Capture the cell that displays the provided text and extract its [X, Y] central coordinate. 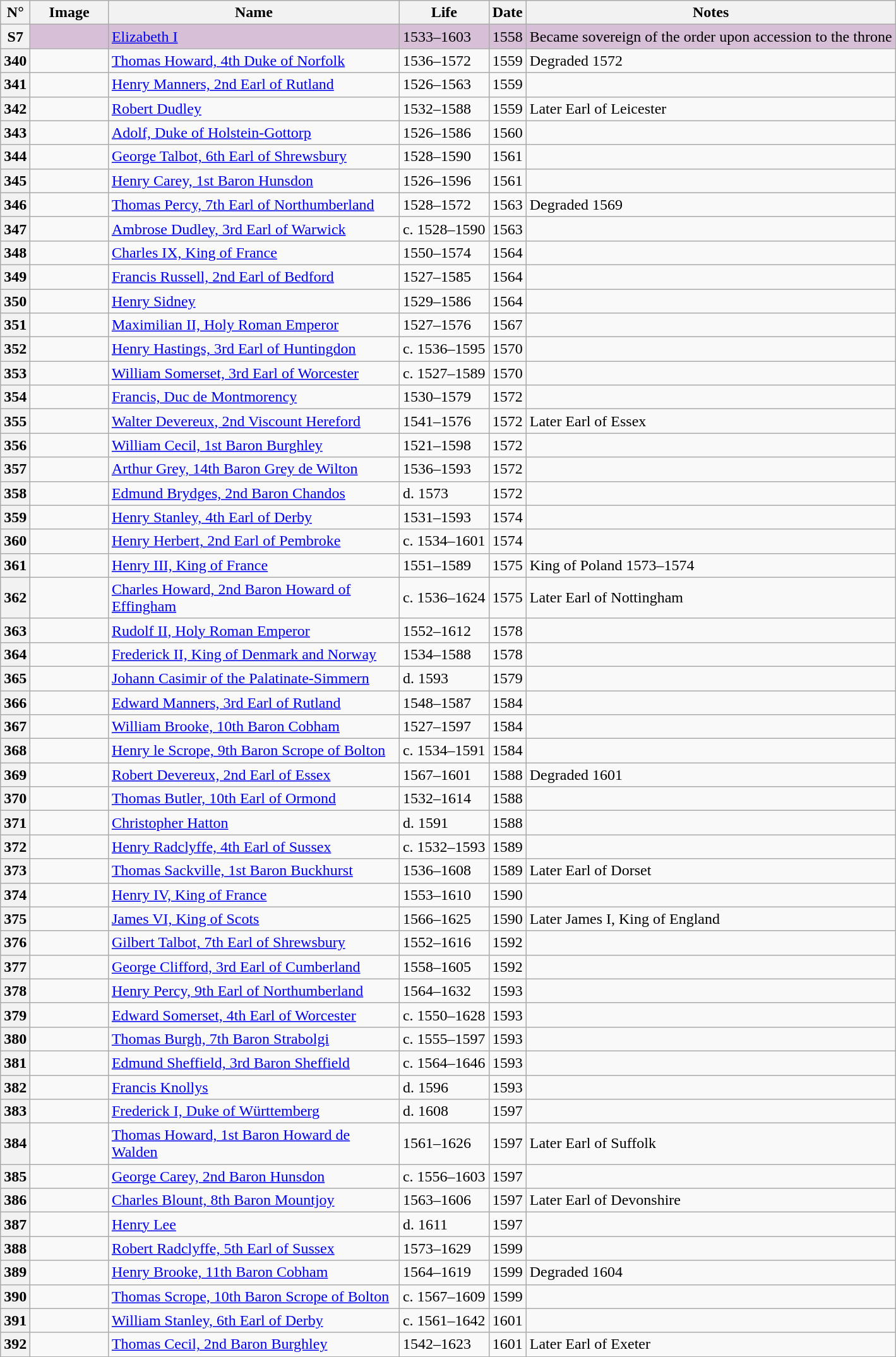
d. 1608 [444, 1111]
Gilbert Talbot, 7th Earl of Shrewsbury [254, 943]
Edmund Sheffield, 3rd Baron Sheffield [254, 1063]
371 [15, 823]
c. 1550–1628 [444, 1015]
Henry Carey, 1st Baron Hunsdon [254, 181]
c. 1534–1591 [444, 751]
Elizabeth I [254, 37]
1531–1593 [444, 517]
Edmund Brydges, 2nd Baron Chandos [254, 493]
Robert Dudley [254, 109]
Adolf, Duke of Holstein-Gottorp [254, 133]
1579 [508, 678]
Later Earl of Suffolk [711, 1144]
391 [15, 1320]
352 [15, 349]
344 [15, 157]
382 [15, 1087]
354 [15, 397]
Notes [711, 13]
d. 1611 [444, 1224]
376 [15, 943]
c. 1536–1595 [444, 349]
Walter Devereux, 2nd Viscount Hereford [254, 421]
S7 [15, 37]
Edward Somerset, 4th Earl of Worcester [254, 1015]
Henry Radclyffe, 4th Earl of Sussex [254, 847]
George Carey, 2nd Baron Hunsdon [254, 1176]
Name [254, 13]
George Clifford, 3rd Earl of Cumberland [254, 967]
378 [15, 991]
Thomas Sackville, 1st Baron Buckhurst [254, 871]
388 [15, 1248]
343 [15, 133]
1541–1576 [444, 421]
380 [15, 1039]
392 [15, 1344]
Thomas Burgh, 7th Baron Strabolgi [254, 1039]
Degraded 1604 [711, 1272]
James VI, King of Scots [254, 919]
377 [15, 967]
Later Earl of Leicester [711, 109]
Later Earl of Dorset [711, 871]
386 [15, 1200]
Henry Herbert, 2nd Earl of Pembroke [254, 541]
Degraded 1601 [711, 775]
1528–1572 [444, 205]
389 [15, 1272]
Francis Russell, 2nd Earl of Bedford [254, 277]
358 [15, 493]
1527–1576 [444, 325]
Thomas Howard, 1st Baron Howard de Walden [254, 1144]
1532–1588 [444, 109]
William Somerset, 3rd Earl of Worcester [254, 373]
1526–1596 [444, 181]
Thomas Butler, 10th Earl of Ormond [254, 799]
Francis Knollys [254, 1087]
Degraded 1569 [711, 205]
Frederick I, Duke of Württemberg [254, 1111]
1527–1597 [444, 727]
1536–1572 [444, 61]
361 [15, 565]
c. 1567–1609 [444, 1296]
c. 1536–1624 [444, 597]
348 [15, 253]
1558 [508, 37]
d. 1596 [444, 1087]
Became sovereign of the order upon accession to the throne [711, 37]
356 [15, 445]
c. 1561–1642 [444, 1320]
c. 1528–1590 [444, 229]
N° [15, 13]
340 [15, 61]
Later Earl of Essex [711, 421]
Christopher Hatton [254, 823]
367 [15, 727]
1551–1589 [444, 565]
1564–1632 [444, 991]
379 [15, 1015]
Thomas Percy, 7th Earl of Northumberland [254, 205]
369 [15, 775]
Henry le Scrope, 9th Baron Scrope of Bolton [254, 751]
387 [15, 1224]
1564–1619 [444, 1272]
346 [15, 205]
375 [15, 919]
c. 1556–1603 [444, 1176]
Arthur Grey, 14th Baron Grey de Wilton [254, 469]
William Stanley, 6th Earl of Derby [254, 1320]
366 [15, 703]
Thomas Cecil, 2nd Baron Burghley [254, 1344]
Henry IV, King of France [254, 895]
1529–1586 [444, 301]
1567–1601 [444, 775]
357 [15, 469]
1533–1603 [444, 37]
Edward Manners, 3rd Earl of Rutland [254, 703]
Johann Casimir of the Palatinate-Simmern [254, 678]
Later Earl of Exeter [711, 1344]
1566–1625 [444, 919]
Later Earl of Devonshire [711, 1200]
Maximilian II, Holy Roman Emperor [254, 325]
363 [15, 630]
Henry Stanley, 4th Earl of Derby [254, 517]
1567 [508, 325]
372 [15, 847]
374 [15, 895]
1561–1626 [444, 1144]
1552–1616 [444, 943]
c. 1532–1593 [444, 847]
381 [15, 1063]
365 [15, 678]
Henry Manners, 2nd Earl of Rutland [254, 85]
385 [15, 1176]
Ambrose Dudley, 3rd Earl of Warwick [254, 229]
Date [508, 13]
Later Earl of Nottingham [711, 597]
1526–1586 [444, 133]
364 [15, 654]
c. 1555–1597 [444, 1039]
d. 1573 [444, 493]
1573–1629 [444, 1248]
c. 1527–1589 [444, 373]
Charles IX, King of France [254, 253]
Henry Lee [254, 1224]
William Brooke, 10th Baron Cobham [254, 727]
1552–1612 [444, 630]
Degraded 1572 [711, 61]
Charles Blount, 8th Baron Mountjoy [254, 1200]
342 [15, 109]
1558–1605 [444, 967]
1548–1587 [444, 703]
Henry Hastings, 3rd Earl of Huntingdon [254, 349]
1521–1598 [444, 445]
345 [15, 181]
d. 1593 [444, 678]
1536–1593 [444, 469]
1526–1563 [444, 85]
351 [15, 325]
Charles Howard, 2nd Baron Howard of Effingham [254, 597]
373 [15, 871]
Thomas Howard, 4th Duke of Norfolk [254, 61]
341 [15, 85]
1542–1623 [444, 1344]
Thomas Scrope, 10th Baron Scrope of Bolton [254, 1296]
William Cecil, 1st Baron Burghley [254, 445]
Henry III, King of France [254, 565]
Frederick II, King of Denmark and Norway [254, 654]
Henry Percy, 9th Earl of Northumberland [254, 991]
1532–1614 [444, 799]
1528–1590 [444, 157]
359 [15, 517]
1560 [508, 133]
383 [15, 1111]
370 [15, 799]
390 [15, 1296]
384 [15, 1144]
Later James I, King of England [711, 919]
368 [15, 751]
347 [15, 229]
Francis, Duc de Montmorency [254, 397]
c. 1564–1646 [444, 1063]
Robert Devereux, 2nd Earl of Essex [254, 775]
1563–1606 [444, 1200]
1527–1585 [444, 277]
1534–1588 [444, 654]
c. 1534–1601 [444, 541]
Image [69, 13]
Rudolf II, Holy Roman Emperor [254, 630]
Henry Brooke, 11th Baron Cobham [254, 1272]
George Talbot, 6th Earl of Shrewsbury [254, 157]
360 [15, 541]
350 [15, 301]
1550–1574 [444, 253]
Robert Radclyffe, 5th Earl of Sussex [254, 1248]
1536–1608 [444, 871]
d. 1591 [444, 823]
349 [15, 277]
Life [444, 13]
355 [15, 421]
Henry Sidney [254, 301]
362 [15, 597]
King of Poland 1573–1574 [711, 565]
1553–1610 [444, 895]
353 [15, 373]
1530–1579 [444, 397]
